For the text-containing cell, return its midpoint in (X, Y) coordinate format. 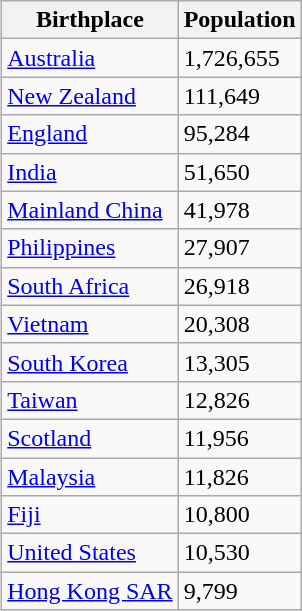
10,800 (240, 515)
India (90, 172)
11,956 (240, 438)
New Zealand (90, 96)
Fiji (90, 515)
Philippines (90, 248)
Vietnam (90, 324)
Taiwan (90, 400)
Australia (90, 58)
South Korea (90, 362)
9,799 (240, 591)
27,907 (240, 248)
Population (240, 20)
Scotland (90, 438)
13,305 (240, 362)
1,726,655 (240, 58)
Mainland China (90, 210)
11,826 (240, 477)
Hong Kong SAR (90, 591)
United States (90, 553)
Birthplace (90, 20)
95,284 (240, 134)
111,649 (240, 96)
12,826 (240, 400)
England (90, 134)
South Africa (90, 286)
10,530 (240, 553)
41,978 (240, 210)
51,650 (240, 172)
26,918 (240, 286)
20,308 (240, 324)
Malaysia (90, 477)
